Determine the (x, y) coordinate at the center of the cell enclosing the given text.  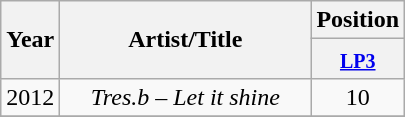
Artist/Title (186, 40)
LP3 (358, 59)
10 (358, 98)
2012 (30, 98)
Tres.b – Let it shine (186, 98)
Position (358, 20)
Year (30, 40)
